Locate the cell with the specified text and output its (X, Y) center coordinate. 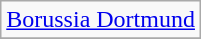
Borussia Dortmund (101, 20)
